Provide the (x, y) coordinate of the cell's center where the given text is located.  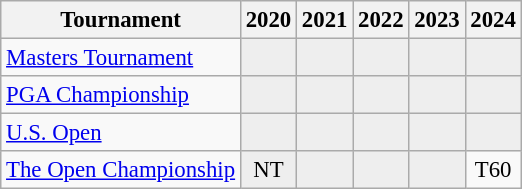
The Open Championship (121, 170)
Tournament (121, 20)
T60 (493, 170)
U.S. Open (121, 133)
2020 (268, 20)
2024 (493, 20)
Masters Tournament (121, 58)
2021 (325, 20)
2023 (437, 20)
PGA Championship (121, 95)
NT (268, 170)
2022 (381, 20)
